Extract the [x, y] coordinate from the center of the cell holding the provided text.  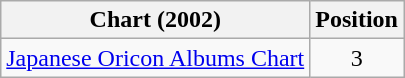
Position [357, 20]
3 [357, 58]
Chart (2002) [156, 20]
Japanese Oricon Albums Chart [156, 58]
